Extract the (x, y) coordinate from the center of the cell holding the provided text.  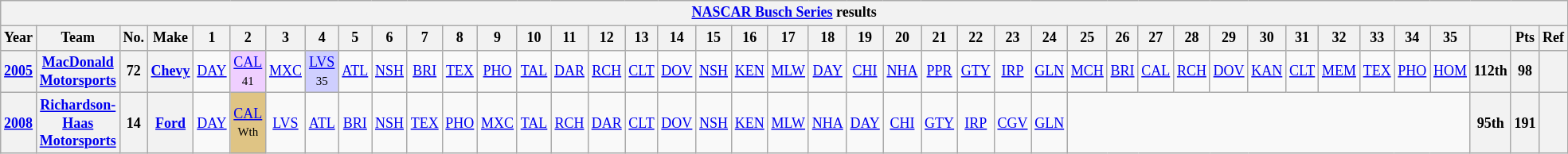
19 (865, 38)
LVS35 (322, 71)
MCH (1088, 71)
Ford (170, 123)
2008 (19, 123)
CAL (1156, 71)
95th (1491, 123)
12 (607, 38)
9 (498, 38)
191 (1525, 123)
21 (940, 38)
98 (1525, 71)
1 (212, 38)
MacDonald Motorsports (78, 71)
22 (976, 38)
LVS (286, 123)
3 (286, 38)
31 (1303, 38)
13 (642, 38)
10 (534, 38)
18 (827, 38)
NASCAR Busch Series results (784, 13)
Year (19, 38)
Ref (1554, 38)
23 (1013, 38)
27 (1156, 38)
CALWth (248, 123)
29 (1229, 38)
Make (170, 38)
33 (1377, 38)
No. (134, 38)
24 (1050, 38)
HOM (1451, 71)
30 (1267, 38)
5 (355, 38)
7 (424, 38)
11 (570, 38)
CGV (1013, 123)
CAL41 (248, 71)
35 (1451, 38)
8 (460, 38)
PPR (940, 71)
16 (749, 38)
4 (322, 38)
15 (714, 38)
2 (248, 38)
32 (1339, 38)
20 (902, 38)
17 (788, 38)
112th (1491, 71)
Team (78, 38)
Richardson-Haas Motorsports (78, 123)
28 (1192, 38)
25 (1088, 38)
Pts (1525, 38)
72 (134, 71)
2005 (19, 71)
34 (1413, 38)
26 (1123, 38)
Chevy (170, 71)
KAN (1267, 71)
MEM (1339, 71)
6 (390, 38)
